Determine the [X, Y] coordinate at the center of the cell enclosing the given text.  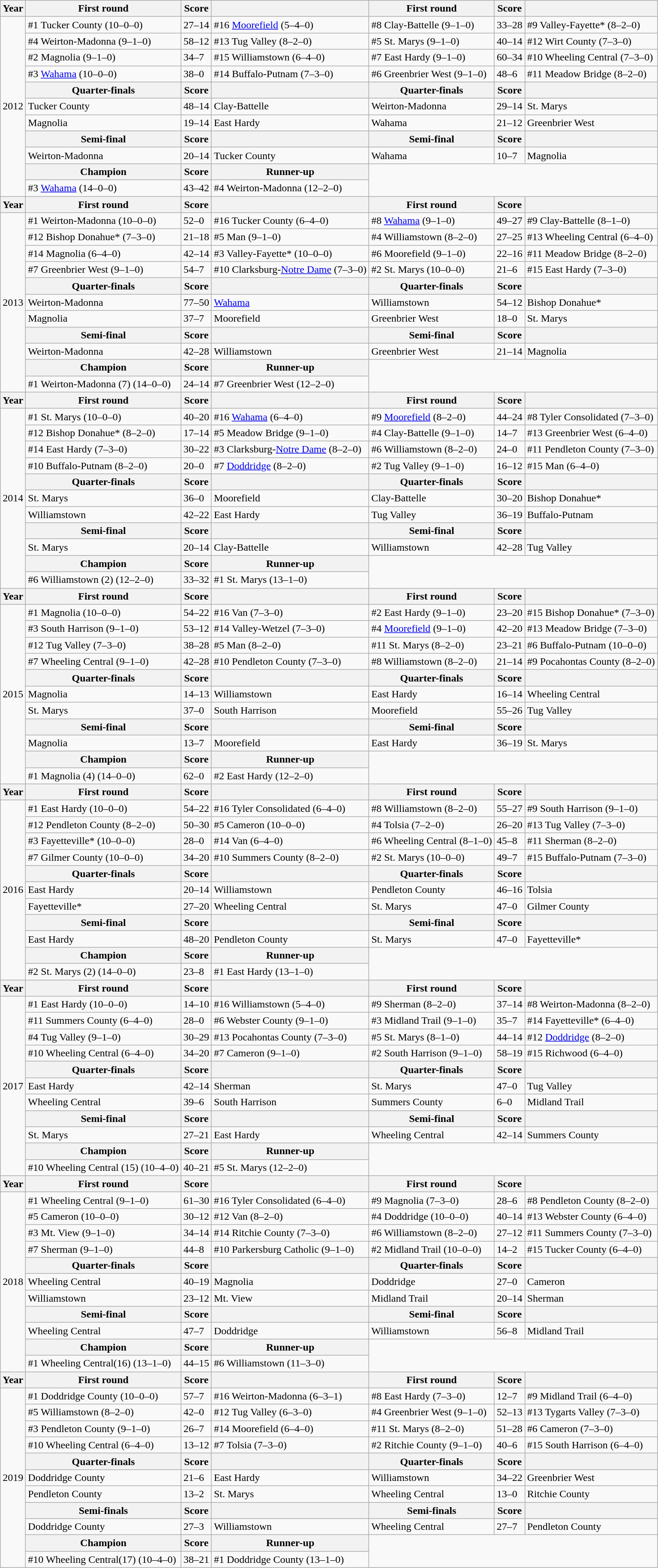
#4 Williamstown (8–2–0) [432, 237]
48–6 [509, 74]
27–25 [509, 237]
#2 Midland Trail (10–0–0) [432, 1249]
#16 Van (7–3–0) [290, 612]
33–28 [509, 25]
49–27 [509, 221]
#14 Fayetteville* (6–4–0) [591, 1021]
38–0 [196, 74]
#16 Williamstown (5–4–0) [290, 1004]
#14 Magnolia (6–4–0) [104, 253]
#6 Moorefield (9–1–0) [432, 253]
#3 Wahama (14–0–0) [104, 188]
Tolsia [591, 890]
42–22 [196, 515]
#1 Magnolia (10–0–0) [104, 612]
53–12 [196, 629]
16–12 [509, 465]
55–26 [509, 710]
48–20 [196, 939]
#13 Meadow Bridge (7–3–0) [591, 629]
44–14 [509, 1037]
#15 Buffalo-Putnam (7–3–0) [591, 857]
#2 South Harrison (9–1–0) [432, 1053]
#1 Magnolia (4) (14–0–0) [104, 776]
#7 Tolsia (7–3–0) [290, 1445]
#1 Doddridge County (10–0–0) [104, 1396]
#10 Parkersburg Catholic (9–1–0) [290, 1249]
34–7 [196, 57]
#6 Williamstown (11–3–0) [290, 1363]
39–6 [196, 1102]
62–0 [196, 776]
30–22 [196, 449]
#8 Wahama (9–1–0) [432, 221]
#10 Buffalo-Putnam (8–2–0) [104, 465]
2018 [13, 1282]
Gilmer County [591, 906]
77–50 [196, 302]
42–0 [196, 1412]
#3 Wahama (10–0–0) [104, 74]
40–21 [196, 1167]
#7 Greenbrier West (9–1–0) [104, 270]
#7 Gilmer County (10–0–0) [104, 857]
33–32 [196, 580]
#13 Tygarts Valley (7–3–0) [591, 1412]
#15 Tucker County (6–4–0) [591, 1249]
#7 Greenbrier West (12–2–0) [290, 384]
#3 Mt. View (9–1–0) [104, 1233]
#5 St. Marys (8–1–0) [432, 1037]
36–0 [196, 498]
#7 Sherman (9–1–0) [104, 1249]
#8 Tyler Consolidated (7–3–0) [591, 416]
#1 Weirton-Madonna (7) (14–0–0) [104, 384]
29–14 [509, 106]
#10 Pendleton County (7–3–0) [290, 661]
#13 Pocahontas County (7–3–0) [290, 1037]
#11 Summers County (7–3–0) [591, 1233]
27–7 [509, 1527]
26–7 [196, 1429]
#11 Summers County (6–4–0) [104, 1021]
27–14 [196, 25]
#9 Midland Trail (6–4–0) [591, 1396]
#3 Midland Trail (9–1–0) [432, 1021]
#14 Ritchie County (7–3–0) [290, 1233]
#12 Pendleton County (8–2–0) [104, 825]
#10 Wheeling Central (15) (10–4–0) [104, 1167]
#2 St. Marys (2) (14–0–0) [104, 971]
#6 Williamstown (2) (12–2–0) [104, 580]
#12 Bishop Donahue* (8–2–0) [104, 433]
#10 Clarksburg-Notre Dame (7–3–0) [290, 270]
27–12 [509, 1233]
#1 Tucker County (10–0–0) [104, 25]
40–20 [196, 416]
#14 Van (6–4–0) [290, 841]
23–20 [509, 612]
#3 Fayetteville* (10–0–0) [104, 841]
21–18 [196, 237]
37–0 [196, 710]
#4 Tolsia (7–2–0) [432, 825]
#9 Pocahontas County (8–2–0) [591, 661]
#5 St. Marys (12–2–0) [290, 1167]
#4 Tug Valley (9–1–0) [104, 1037]
Mt. View [290, 1298]
#9 Moorefield (8–2–0) [432, 416]
2019 [13, 1478]
Buffalo-Putnam [591, 515]
24–0 [509, 449]
40–6 [509, 1445]
#9 Sherman (8–2–0) [432, 1004]
#8 East Hardy (7–3–0) [432, 1396]
38–28 [196, 645]
37–7 [196, 319]
#16 Wahama (6–4–0) [290, 416]
28–6 [509, 1200]
#4 Weirton-Madonna (12–2–0) [290, 188]
16–14 [509, 694]
Cameron [591, 1282]
#5 Man (9–1–0) [290, 237]
2016 [13, 890]
#5 Meadow Bridge (9–1–0) [290, 433]
#14 Buffalo-Putnam (7–3–0) [290, 74]
26–20 [509, 825]
14–13 [196, 694]
49–7 [509, 857]
20–0 [196, 465]
#16 Weirton-Madonna (6–3–1) [290, 1396]
58–12 [196, 41]
30–12 [196, 1216]
2015 [13, 694]
#13 Tug Valley (8–2–0) [290, 41]
#13 Greenbrier West (6–4–0) [591, 433]
#4 Moorefield (9–1–0) [432, 629]
#13 Tug Valley (7–3–0) [591, 825]
12–7 [509, 1396]
30–29 [196, 1037]
2013 [13, 303]
#14 East Hardy (7–3–0) [104, 449]
34–14 [196, 1233]
23–21 [509, 645]
#3 Valley-Fayette* (10–0–0) [290, 253]
51–28 [509, 1429]
23–8 [196, 971]
50–30 [196, 825]
#15 Williamstown (6–4–0) [290, 57]
#5 Williamstown (8–2–0) [104, 1412]
#12 Wirt County (7–3–0) [591, 41]
35–7 [509, 1021]
13–2 [196, 1494]
44–8 [196, 1249]
#15 East Hardy (7–3–0) [591, 270]
#1 St. Marys (10–0–0) [104, 416]
#6 Wheeling Central (8–1–0) [432, 841]
#6 Greenbrier West (9–1–0) [432, 74]
#9 Magnolia (7–3–0) [432, 1200]
54–12 [509, 302]
6–0 [509, 1102]
57–7 [196, 1396]
#10 Wheeling Central (7–3–0) [591, 57]
42–20 [509, 629]
52–13 [509, 1412]
#2 Ritchie County (9–1–0) [432, 1445]
#13 Wheeling Central (6–4–0) [591, 237]
#12 Bishop Donahue* (7–3–0) [104, 237]
37–14 [509, 1004]
#6 Cameron (7–3–0) [591, 1429]
56–8 [509, 1331]
#5 St. Marys (9–1–0) [432, 41]
#1 Doddridge County (13–1–0) [290, 1559]
#4 Greenbrier West (9–1–0) [432, 1412]
#3 Clarksburg-Notre Dame (8–2–0) [290, 449]
#9 South Harrison (9–1–0) [591, 808]
#14 Moorefield (6–4–0) [290, 1429]
#15 Richwood (6–4–0) [591, 1053]
61–30 [196, 1200]
#1 Wheeling Central (9–1–0) [104, 1200]
44–24 [509, 416]
2012 [13, 106]
54–7 [196, 270]
#12 Tug Valley (7–3–0) [104, 645]
#1 St. Marys (13–1–0) [290, 580]
#16 Tucker County (6–4–0) [290, 221]
18–0 [509, 319]
27–21 [196, 1135]
#3 South Harrison (9–1–0) [104, 629]
43–42 [196, 188]
#13 Webster County (6–4–0) [591, 1216]
27–20 [196, 906]
#6 Webster County (9–1–0) [290, 1021]
#5 Man (8–2–0) [290, 645]
#2 East Hardy (12–2–0) [290, 776]
#15 Man (6–4–0) [591, 465]
55–27 [509, 808]
#7 Doddridge (8–2–0) [290, 465]
#12 Doddridge (8–2–0) [591, 1037]
#14 Valley-Wetzel (7–3–0) [290, 629]
#9 Clay-Battelle (8–1–0) [591, 221]
44–15 [196, 1363]
#7 Wheeling Central (9–1–0) [104, 661]
47–7 [196, 1331]
22–16 [509, 253]
#2 Magnolia (9–1–0) [104, 57]
Ritchie County [591, 1494]
#15 South Harrison (6–4–0) [591, 1445]
60–34 [509, 57]
38–21 [196, 1559]
10–7 [509, 155]
17–14 [196, 433]
#15 Bishop Donahue* (7–3–0) [591, 612]
#12 Van (8–2–0) [290, 1216]
58–19 [509, 1053]
30–20 [509, 498]
34–22 [509, 1478]
#11 Sherman (8–2–0) [591, 841]
#4 Clay-Battelle (9–1–0) [432, 433]
#16 Moorefield (5–4–0) [290, 25]
13–7 [196, 743]
27–0 [509, 1282]
21–12 [509, 123]
24–14 [196, 384]
#7 Cameron (9–1–0) [290, 1053]
13–12 [196, 1445]
#3 Pendleton County (9–1–0) [104, 1429]
40–19 [196, 1282]
2014 [13, 498]
#4 Weirton-Madonna (9–1–0) [104, 41]
13–0 [509, 1494]
#10 Wheeling Central(17) (10–4–0) [104, 1559]
45–8 [509, 841]
46–16 [509, 890]
52–0 [196, 221]
#8 Clay-Battelle (9–1–0) [432, 25]
14–7 [509, 433]
14–10 [196, 1004]
#1 East Hardy (13–1–0) [290, 971]
14–2 [509, 1249]
#2 Tug Valley (9–1–0) [432, 465]
#12 Tug Valley (6–3–0) [290, 1412]
#2 East Hardy (9–1–0) [432, 612]
#9 Valley-Fayette* (8–2–0) [591, 25]
#1 Weirton-Madonna (10–0–0) [104, 221]
#11 Pendleton County (7–3–0) [591, 449]
23–12 [196, 1298]
#7 East Hardy (9–1–0) [432, 57]
#4 Doddridge (10–0–0) [432, 1216]
48–14 [196, 106]
19–14 [196, 123]
#8 Weirton-Madonna (8–2–0) [591, 1004]
#10 Summers County (8–2–0) [290, 857]
#6 Buffalo-Putnam (10–0–0) [591, 645]
#1 Wheeling Central(16) (13–1–0) [104, 1363]
#8 Pendleton County (8–2–0) [591, 1200]
2017 [13, 1086]
27–3 [196, 1527]
